Output the (x, y) coordinate of the center of the cell containing the given text.  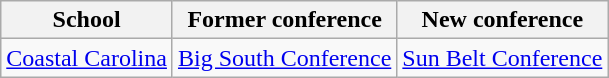
School (87, 20)
Coastal Carolina (87, 58)
Big South Conference (284, 58)
Former conference (284, 20)
New conference (502, 20)
Sun Belt Conference (502, 58)
